Extract the (X, Y) coordinate from the center of the cell holding the provided text.  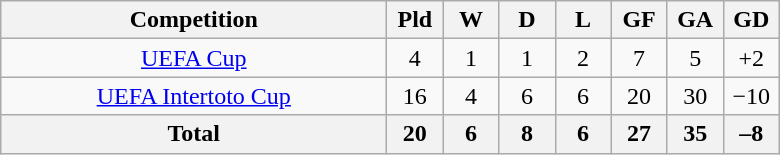
5 (695, 58)
+2 (751, 58)
–8 (751, 134)
W (471, 20)
GA (695, 20)
7 (639, 58)
UEFA Cup (194, 58)
35 (695, 134)
27 (639, 134)
16 (415, 96)
UEFA Intertoto Cup (194, 96)
−10 (751, 96)
Total (194, 134)
Competition (194, 20)
GF (639, 20)
GD (751, 20)
D (527, 20)
L (583, 20)
30 (695, 96)
8 (527, 134)
Pld (415, 20)
2 (583, 58)
